Find where the given text appears and provide that cell's center as [X, Y] coordinate. 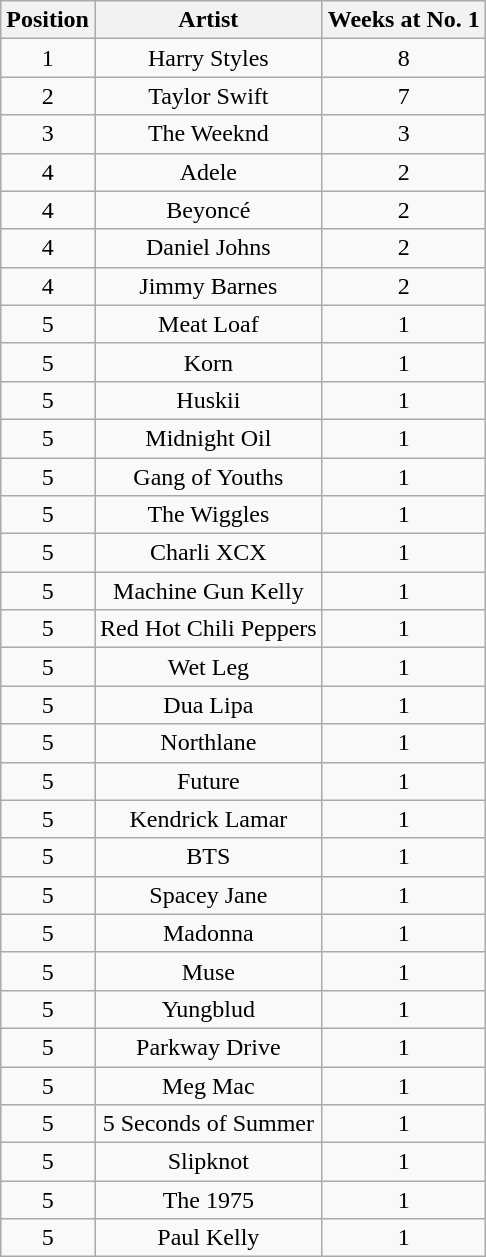
Madonna [208, 933]
Slipknot [208, 1162]
Beyoncé [208, 210]
Muse [208, 971]
Artist [208, 20]
The Wiggles [208, 515]
Weeks at No. 1 [404, 20]
8 [404, 58]
5 Seconds of Summer [208, 1124]
Dua Lipa [208, 705]
Harry Styles [208, 58]
Kendrick Lamar [208, 819]
Meat Loaf [208, 324]
Yungblud [208, 1009]
Northlane [208, 743]
7 [404, 96]
Taylor Swift [208, 96]
Jimmy Barnes [208, 286]
BTS [208, 857]
Daniel Johns [208, 248]
Future [208, 781]
Red Hot Chili Peppers [208, 629]
Paul Kelly [208, 1238]
Midnight Oil [208, 438]
Meg Mac [208, 1085]
The 1975 [208, 1200]
Korn [208, 362]
Huskii [208, 400]
Machine Gun Kelly [208, 591]
Position [48, 20]
Gang of Youths [208, 477]
Wet Leg [208, 667]
Charli XCX [208, 553]
The Weeknd [208, 134]
Adele [208, 172]
Parkway Drive [208, 1047]
Spacey Jane [208, 895]
